Find where the given text appears and provide that cell's center as (X, Y) coordinate. 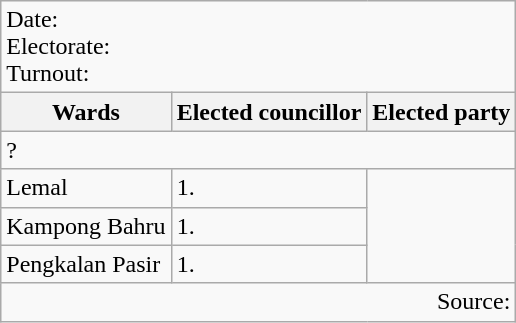
Source: (258, 302)
Kampong Bahru (86, 226)
Elected party (442, 112)
Pengkalan Pasir (86, 264)
Date: Electorate: Turnout: (258, 47)
? (258, 150)
Lemal (86, 188)
Wards (86, 112)
Elected councillor (269, 112)
